Detect which cell encompasses the target text, then output its (x, y) center coordinate. 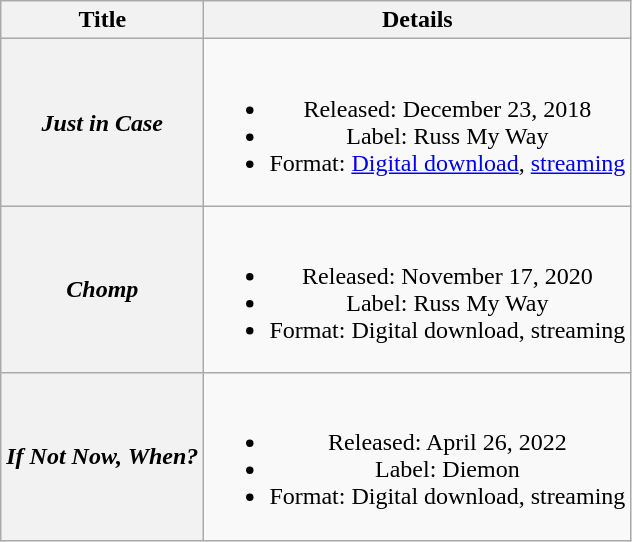
Chomp (102, 290)
If Not Now, When? (102, 456)
Released: April 26, 2022Label: DiemonFormat: Digital download, streaming (418, 456)
Released: November 17, 2020Label: Russ My WayFormat: Digital download, streaming (418, 290)
Just in Case (102, 122)
Released: December 23, 2018Label: Russ My WayFormat: Digital download, streaming (418, 122)
Details (418, 20)
Title (102, 20)
